For the text-containing cell, return its midpoint in (X, Y) coordinate format. 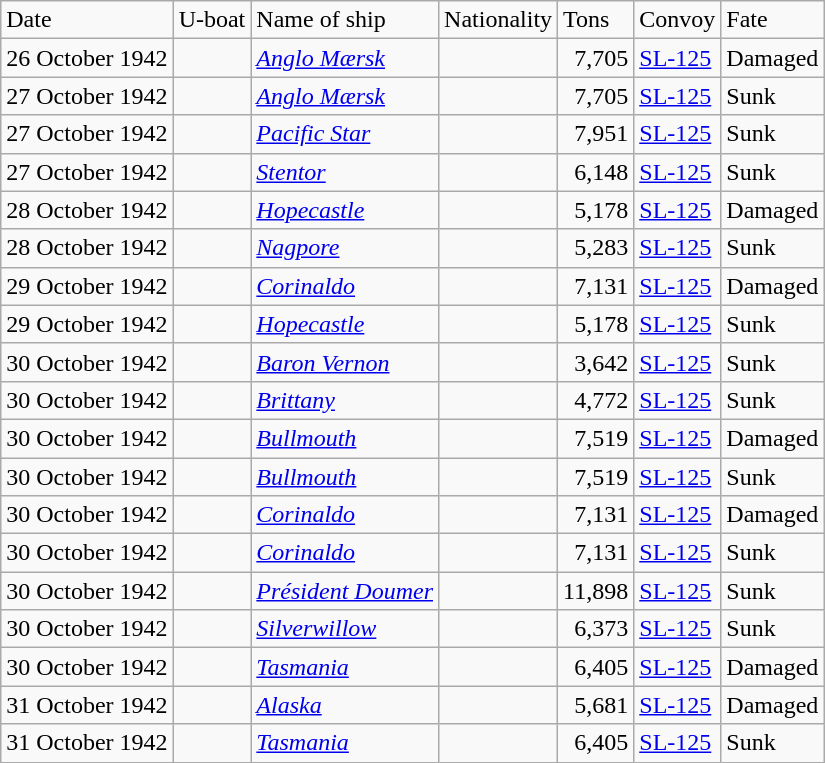
6,148 (596, 172)
6,373 (596, 629)
Nationality (498, 20)
Date (87, 20)
4,772 (596, 400)
Fate (772, 20)
Silverwillow (345, 629)
Alaska (345, 705)
5,283 (596, 248)
5,681 (596, 705)
Président Doumer (345, 591)
Baron Vernon (345, 362)
3,642 (596, 362)
Pacific Star (345, 134)
U-boat (212, 20)
Nagpore (345, 248)
7,951 (596, 134)
Brittany (345, 400)
26 October 1942 (87, 58)
11,898 (596, 591)
Tons (596, 20)
Convoy (678, 20)
Stentor (345, 172)
Name of ship (345, 20)
